Extract the (x, y) coordinate from the center of the cell holding the provided text.  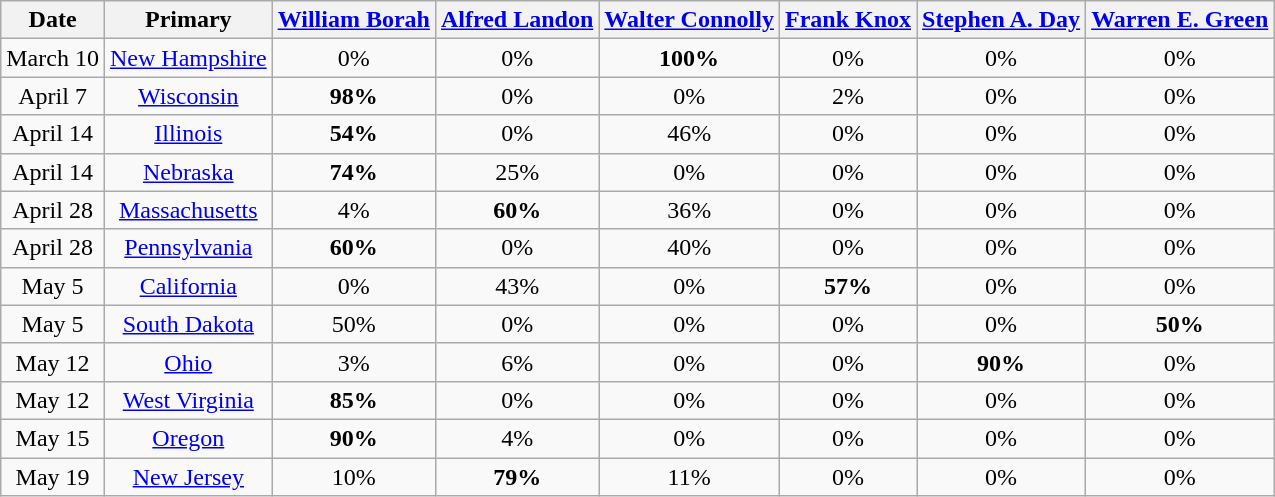
William Borah (354, 20)
98% (354, 96)
Nebraska (188, 172)
Frank Knox (848, 20)
Pennsylvania (188, 248)
West Virginia (188, 400)
40% (690, 248)
85% (354, 400)
March 10 (53, 58)
25% (516, 172)
Date (53, 20)
2% (848, 96)
May 19 (53, 477)
Primary (188, 20)
79% (516, 477)
Oregon (188, 438)
Massachusetts (188, 210)
New Jersey (188, 477)
California (188, 286)
New Hampshire (188, 58)
May 15 (53, 438)
April 7 (53, 96)
Stephen A. Day (1002, 20)
10% (354, 477)
11% (690, 477)
Walter Connolly (690, 20)
54% (354, 134)
Illinois (188, 134)
74% (354, 172)
Wisconsin (188, 96)
Alfred Landon (516, 20)
South Dakota (188, 324)
57% (848, 286)
100% (690, 58)
46% (690, 134)
3% (354, 362)
6% (516, 362)
Warren E. Green (1180, 20)
43% (516, 286)
Ohio (188, 362)
36% (690, 210)
